Identify which cell holds the provided text, then report its (x, y) central coordinate. 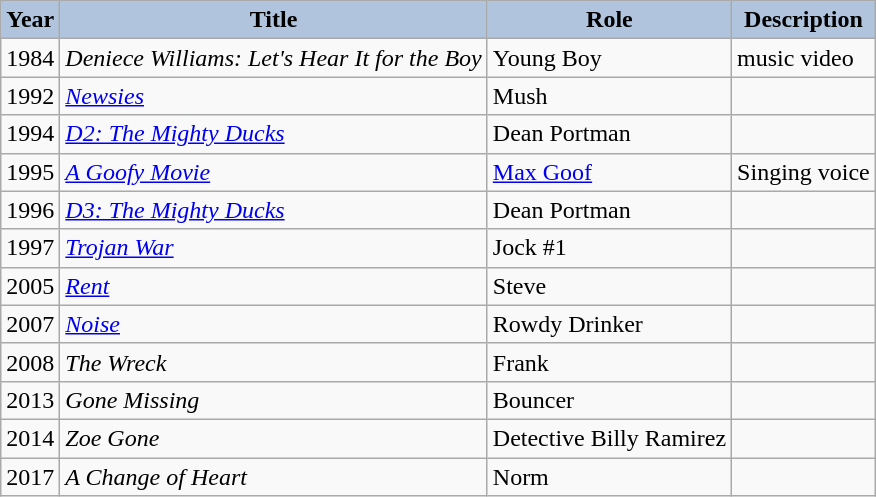
Mush (609, 96)
Zoe Gone (274, 438)
Year (30, 20)
Rowdy Drinker (609, 324)
Description (804, 20)
2014 (30, 438)
Newsies (274, 96)
2007 (30, 324)
A Goofy Movie (274, 172)
2017 (30, 477)
Young Boy (609, 58)
Deniece Williams: Let's Hear It for the Boy (274, 58)
2008 (30, 362)
Role (609, 20)
1984 (30, 58)
1996 (30, 210)
2005 (30, 286)
A Change of Heart (274, 477)
music video (804, 58)
Norm (609, 477)
Rent (274, 286)
Jock #1 (609, 248)
1992 (30, 96)
Gone Missing (274, 400)
The Wreck (274, 362)
2013 (30, 400)
1994 (30, 134)
Bouncer (609, 400)
Noise (274, 324)
1995 (30, 172)
D2: The Mighty Ducks (274, 134)
Steve (609, 286)
D3: The Mighty Ducks (274, 210)
Frank (609, 362)
Trojan War (274, 248)
1997 (30, 248)
Detective Billy Ramirez (609, 438)
Max Goof (609, 172)
Singing voice (804, 172)
Title (274, 20)
